From the cell containing the given text, extract its center point as (x, y) coordinate. 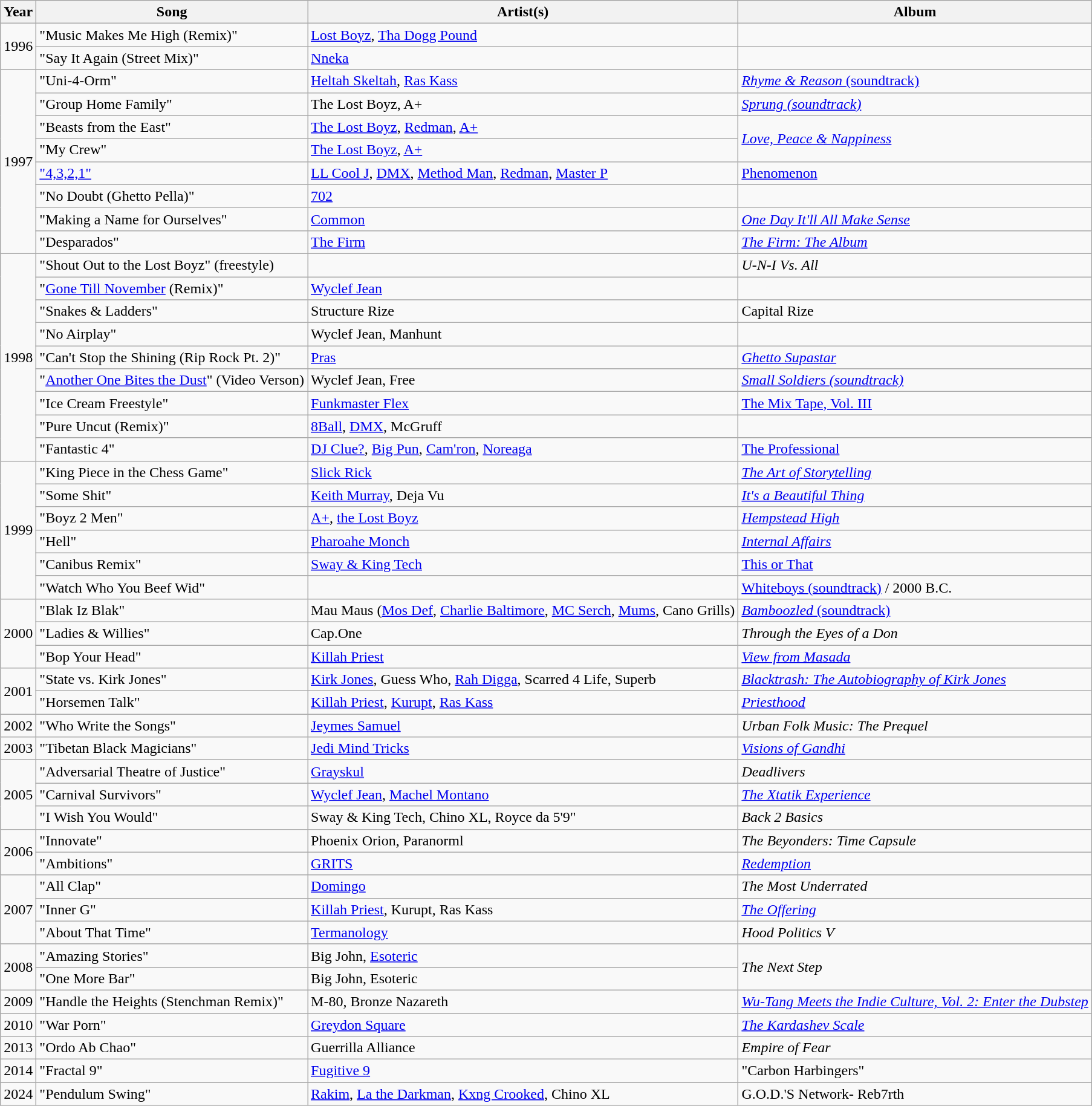
The Most Underrated (915, 886)
The Firm (523, 242)
Internal Affairs (915, 541)
"Can't Stop the Shining (Rip Rock Pt. 2)" (172, 357)
702 (523, 196)
"Ladies & Willies" (172, 633)
Small Soldiers (soundtrack) (915, 380)
"War Porn" (172, 1025)
Love, Peace & Nappiness (915, 138)
2000 (18, 633)
"Making a Name for Ourselves" (172, 219)
Jeymes Samuel (523, 726)
"Watch Who You Beef Wid" (172, 587)
Killah Priest (523, 656)
"Music Makes Me High (Remix)" (172, 35)
"Pure Uncut (Remix)" (172, 426)
"State vs. Kirk Jones" (172, 680)
2002 (18, 726)
Lost Boyz, Tha Dogg Pound (523, 35)
Redemption (915, 864)
Heltah Skeltah, Ras Kass (523, 81)
Cap.One (523, 633)
Rakim, La the Darkman, Kxng Crooked, Chino XL (523, 1094)
Sprung (soundtrack) (915, 104)
This or That (915, 564)
"No Airplay" (172, 334)
The Offering (915, 909)
The Firm: The Album (915, 242)
The Lost Boyz, Redman, A+ (523, 127)
"4,3,2,1" (172, 173)
Ghetto Supastar (915, 357)
"Ordo Ab Chao" (172, 1048)
Sway & King Tech (523, 564)
"My Crew" (172, 150)
Whiteboys (soundtrack) / 2000 B.C. (915, 587)
"All Clap" (172, 886)
The Art of Storytelling (915, 472)
Jedi Mind Tricks (523, 749)
Back 2 Basics (915, 818)
"Gone Till November (Remix)" (172, 288)
Artist(s) (523, 12)
"Canibus Remix" (172, 564)
"Group Home Family" (172, 104)
Wyclef Jean, Machel Montano (523, 795)
A+, the Lost Boyz (523, 518)
Blacktrash: The Autobiography of Kirk Jones (915, 680)
"No Doubt (Ghetto Pella)" (172, 196)
The Xtatik Experience (915, 795)
It's a Beautiful Thing (915, 495)
Keith Murray, Deja Vu (523, 495)
"Adversarial Theatre of Justice" (172, 772)
"One More Bar" (172, 978)
2007 (18, 909)
Priesthood (915, 703)
"Hell" (172, 541)
"Tibetan Black Magicians" (172, 749)
Nneka (523, 58)
8Ball, DMX, McGruff (523, 426)
The Kardashev Scale (915, 1025)
Funkmaster Flex (523, 403)
"Fractal 9" (172, 1071)
"Handle the Heights (Stenchman Remix)" (172, 1001)
The Beyonders: Time Capsule (915, 841)
Empire of Fear (915, 1048)
"Ice Cream Freestyle" (172, 403)
"Carbon Harbingers" (915, 1071)
Slick Rick (523, 472)
Common (523, 219)
Greydon Square (523, 1025)
"Another One Bites the Dust" (Video Verson) (172, 380)
The Professional (915, 449)
2008 (18, 967)
2013 (18, 1048)
DJ Clue?, Big Pun, Cam'ron, Noreaga (523, 449)
"Amazing Stories" (172, 955)
"Uni-4-Orm" (172, 81)
Hempstead High (915, 518)
Album (915, 12)
"Bop Your Head" (172, 656)
Grayskul (523, 772)
2009 (18, 1001)
"Carnival Survivors" (172, 795)
LL Cool J, DMX, Method Man, Redman, Master P (523, 173)
Structure Rize (523, 311)
"Desparados" (172, 242)
"Boyz 2 Men" (172, 518)
"I Wish You Would" (172, 818)
"Ambitions" (172, 864)
2001 (18, 691)
"Who Write the Songs" (172, 726)
Wyclef Jean (523, 288)
"Beasts from the East" (172, 127)
"Innovate" (172, 841)
Hood Politics V (915, 932)
"Inner G" (172, 909)
1997 (18, 161)
Sway & King Tech, Chino XL, Royce da 5'9" (523, 818)
"Horsemen Talk" (172, 703)
Fugitive 9 (523, 1071)
GRITS (523, 864)
"Shout Out to the Lost Boyz" (freestyle) (172, 265)
Bamboozled (soundtrack) (915, 610)
Rhyme & Reason (soundtrack) (915, 81)
Deadlivers (915, 772)
2014 (18, 1071)
Termanology (523, 932)
"Snakes & Ladders" (172, 311)
Wyclef Jean, Free (523, 380)
Through the Eyes of a Don (915, 633)
The Next Step (915, 967)
Song (172, 12)
1998 (18, 357)
Visions of Gandhi (915, 749)
2010 (18, 1025)
Year (18, 12)
"Pendulum Swing" (172, 1094)
1999 (18, 530)
Urban Folk Music: The Prequel (915, 726)
"Fantastic 4" (172, 449)
Domingo (523, 886)
"About That Time" (172, 932)
U-N-I Vs. All (915, 265)
2005 (18, 795)
Pras (523, 357)
Capital Rize (915, 311)
Phoenix Orion, Paranorml (523, 841)
Pharoahe Monch (523, 541)
M-80, Bronze Nazareth (523, 1001)
Guerrilla Alliance (523, 1048)
"Say It Again (Street Mix)" (172, 58)
2024 (18, 1094)
1996 (18, 47)
Mau Maus (Mos Def, Charlie Baltimore, MC Serch, Mums, Cano Grills) (523, 610)
2003 (18, 749)
Wu-Tang Meets the Indie Culture, Vol. 2: Enter the Dubstep (915, 1001)
"Blak Iz Blak" (172, 610)
Kirk Jones, Guess Who, Rah Digga, Scarred 4 Life, Superb (523, 680)
Phenomenon (915, 173)
G.O.D.'S Network- Reb7rth (915, 1094)
One Day It'll All Make Sense (915, 219)
2006 (18, 852)
View from Masada (915, 656)
Wyclef Jean, Manhunt (523, 334)
The Mix Tape, Vol. III (915, 403)
"Some Shit" (172, 495)
"King Piece in the Chess Game" (172, 472)
